Scan for the cell matching the given text and deliver its (X, Y) coordinate at center. 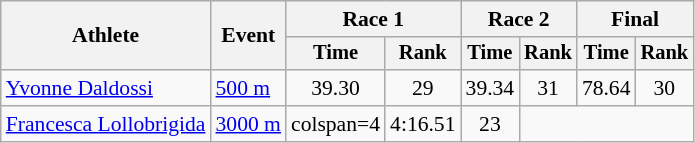
Yvonne Daldossi (106, 88)
4:16.51 (422, 124)
23 (490, 124)
Race 2 (519, 19)
39.30 (336, 88)
500 m (248, 88)
Event (248, 36)
colspan=4 (336, 124)
Race 1 (374, 19)
3000 m (248, 124)
39.34 (490, 88)
78.64 (606, 88)
29 (422, 88)
31 (548, 88)
30 (665, 88)
Final (635, 19)
Athlete (106, 36)
Francesca Lollobrigida (106, 124)
